For the text-containing cell, return its midpoint in [X, Y] coordinate format. 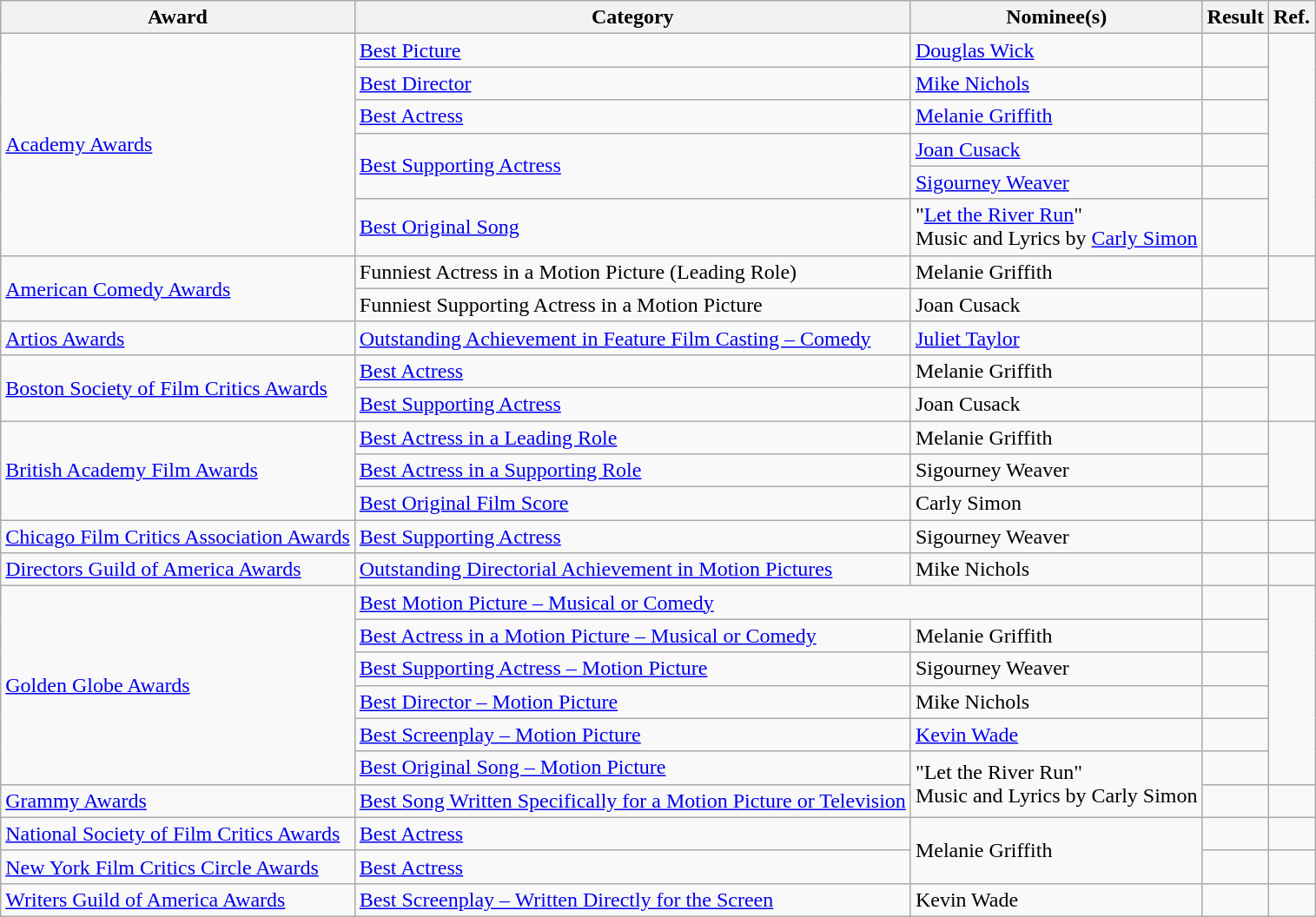
Outstanding Directorial Achievement in Motion Pictures [632, 570]
Best Screenplay – Written Directly for the Screen [632, 900]
Best Screenplay – Motion Picture [632, 735]
Golden Globe Awards [178, 685]
Nominee(s) [1056, 17]
Result [1235, 17]
Directors Guild of America Awards [178, 570]
Chicago Film Critics Association Awards [178, 537]
National Society of Film Critics Awards [178, 834]
Grammy Awards [178, 801]
Best Original Film Score [632, 504]
American Comedy Awards [178, 288]
Carly Simon [1056, 504]
Best Actress in a Leading Role [632, 437]
Ref. [1291, 17]
Funniest Supporting Actress in a Motion Picture [632, 305]
Outstanding Achievement in Feature Film Casting – Comedy [632, 338]
Best Original Song – Motion Picture [632, 768]
Best Actress in a Supporting Role [632, 471]
Best Original Song [632, 228]
Category [632, 17]
Boston Society of Film Critics Awards [178, 387]
Funniest Actress in a Motion Picture (Leading Role) [632, 272]
Juliet Taylor [1056, 338]
Best Director – Motion Picture [632, 702]
Award [178, 17]
Best Supporting Actress – Motion Picture [632, 669]
Writers Guild of America Awards [178, 900]
British Academy Film Awards [178, 470]
Best Director [632, 83]
Best Motion Picture – Musical or Comedy [778, 603]
New York Film Critics Circle Awards [178, 867]
Best Song Written Specifically for a Motion Picture or Television [632, 801]
Best Actress in a Motion Picture – Musical or Comedy [632, 636]
Douglas Wick [1056, 50]
Best Picture [632, 50]
Academy Awards [178, 144]
Artios Awards [178, 338]
